Find where the given text appears and provide that cell's center as [x, y] coordinate. 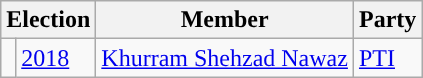
Election [48, 20]
Party [387, 20]
2018 [56, 58]
Khurram Shehzad Nawaz [225, 58]
PTI [387, 58]
Member [225, 20]
